Provide the [x, y] coordinate of the cell's center where the given text is located.  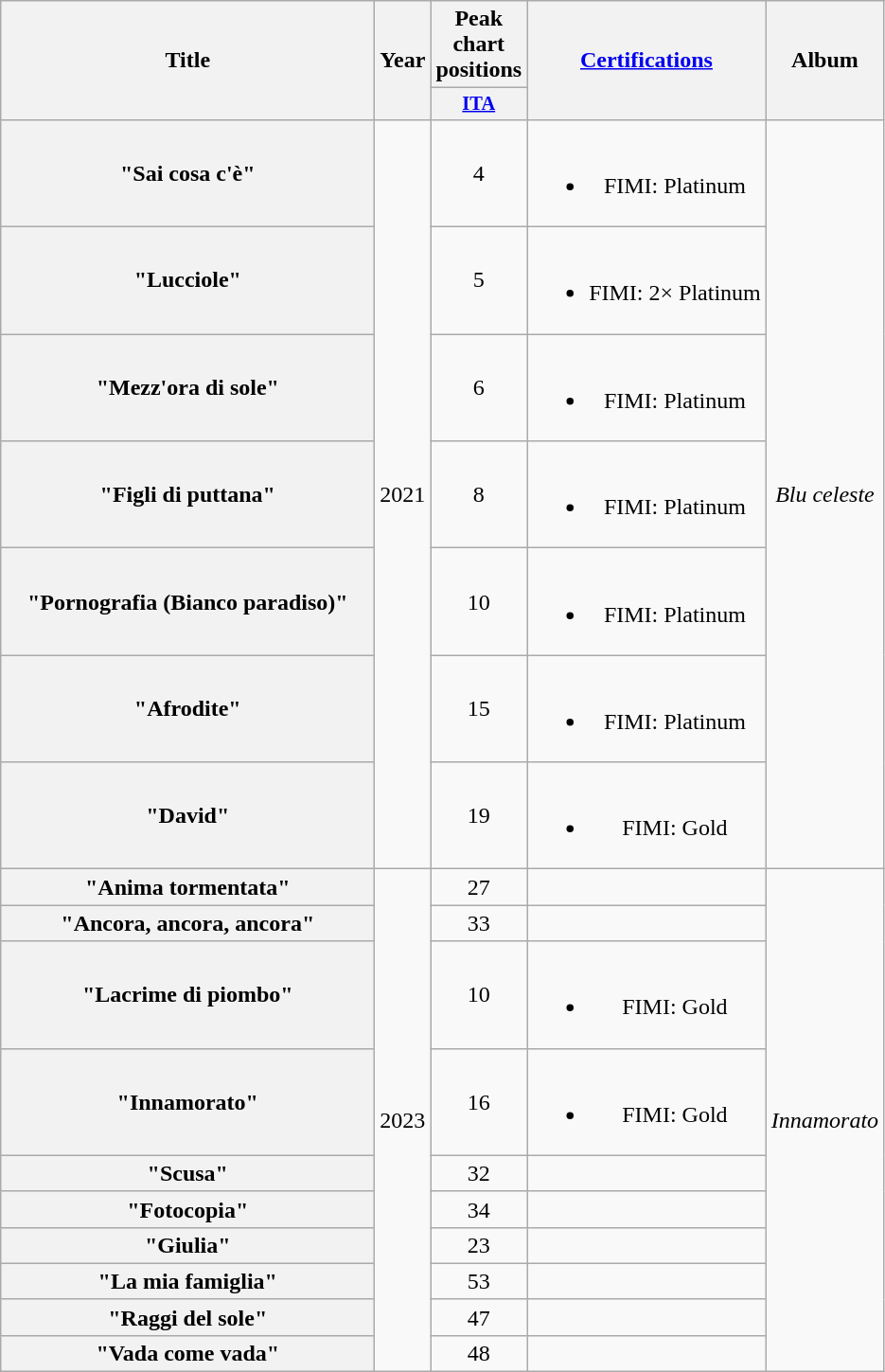
"Scusa" [187, 1173]
Album [824, 61]
34 [479, 1209]
"Anima tormentata" [187, 887]
Blu celeste [824, 494]
Innamorato [824, 1121]
FIMI: 2× Platinum [647, 280]
8 [479, 494]
"La mia famiglia" [187, 1281]
"Sai cosa c'è" [187, 172]
33 [479, 923]
"Lacrime di piombo" [187, 994]
Peak chart positions [479, 45]
27 [479, 887]
"Innamorato" [187, 1102]
"Figli di puttana" [187, 494]
"Raggi del sole" [187, 1317]
53 [479, 1281]
"David" [187, 816]
16 [479, 1102]
2021 [403, 494]
"Ancora, ancora, ancora" [187, 923]
Title [187, 61]
4 [479, 172]
ITA [479, 104]
32 [479, 1173]
15 [479, 708]
"Fotocopia" [187, 1209]
"Afrodite" [187, 708]
5 [479, 280]
Year [403, 61]
"Lucciole" [187, 280]
6 [479, 388]
48 [479, 1353]
"Mezz'ora di sole" [187, 388]
47 [479, 1317]
"Giulia" [187, 1245]
"Vada come vada" [187, 1353]
"Pornografia (Bianco paradiso)" [187, 602]
23 [479, 1245]
19 [479, 816]
2023 [403, 1121]
Certifications [647, 61]
